Determine the (x, y) coordinate at the center of the cell enclosing the given text.  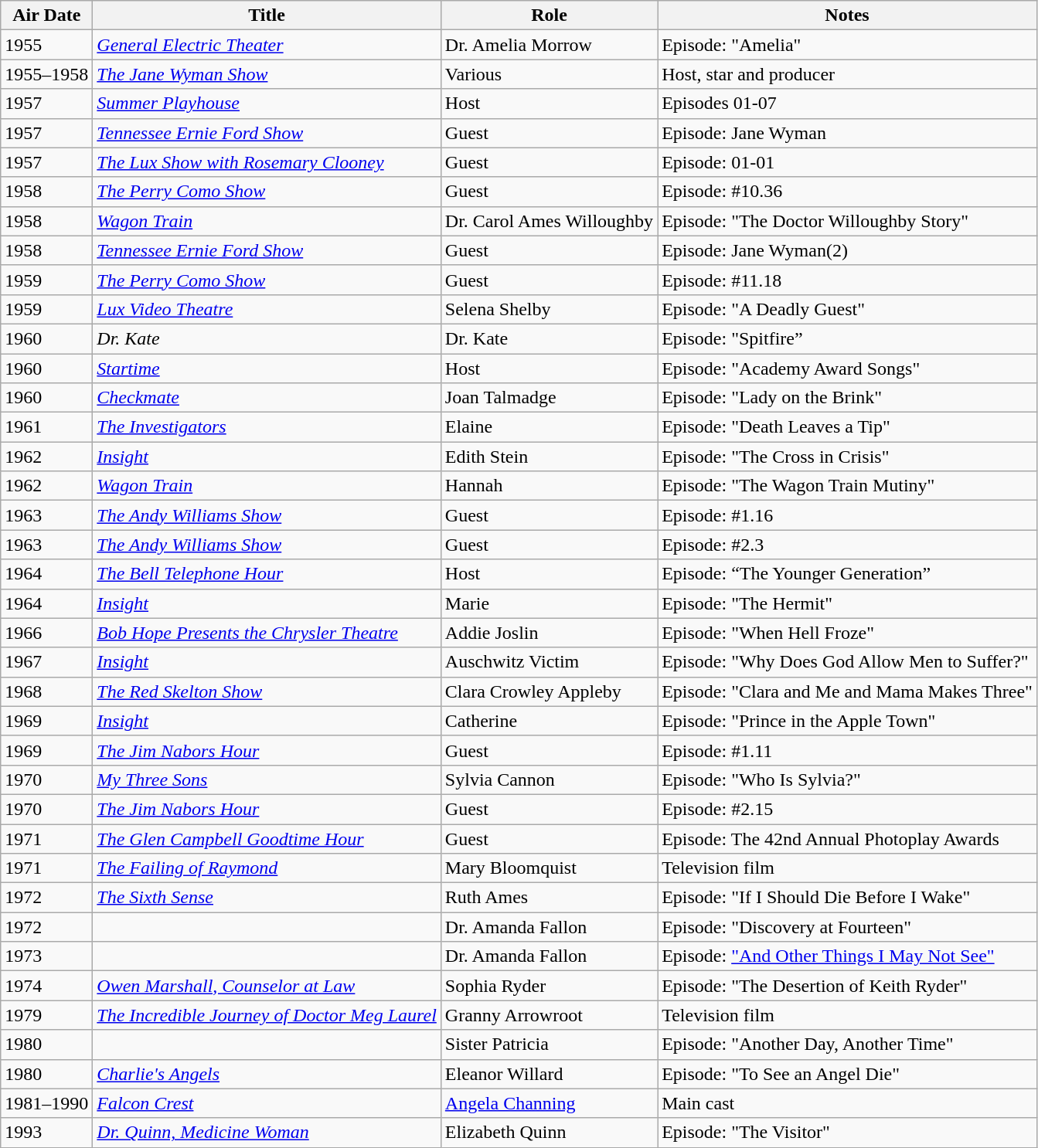
Lux Video Theatre (267, 309)
Sister Patricia (549, 1044)
Dr. Carol Ames Willoughby (549, 221)
Episode: "Who Is Sylvia?" (847, 779)
1955 (46, 45)
Auschwitz Victim (549, 662)
Episode: Jane Wyman (847, 133)
Episode: "Another Day, Another Time" (847, 1044)
Episode: "If I Should Die Before I Wake" (847, 898)
1973 (46, 956)
The Bell Telephone Hour (267, 574)
Episode: "To See an Angel Die" (847, 1074)
Episode: 01-01 (847, 162)
Episode: "Discovery at Fourteen" (847, 927)
Episode: #2.3 (847, 545)
The Jane Wyman Show (267, 74)
The Sixth Sense (267, 898)
Startime (267, 369)
Episode: "Why Does God Allow Men to Suffer?" (847, 662)
Elizabeth Quinn (549, 1133)
General Electric Theater (267, 45)
The Incredible Journey of Doctor Meg Laurel (267, 1015)
Role (549, 15)
1967 (46, 662)
Episode: "Clara and Me and Mama Makes Three" (847, 691)
The Failing of Raymond (267, 868)
Mary Bloomquist (549, 868)
Episode: #10.36 (847, 192)
Granny Arrowroot (549, 1015)
Dr. Quinn, Medicine Woman (267, 1133)
Episode: The 42nd Annual Photoplay Awards (847, 838)
Episode: "The Hermit" (847, 603)
Episode: "Academy Award Songs" (847, 369)
Episode: "The Cross in Crisis" (847, 457)
Various (549, 74)
Episode: "A Deadly Guest" (847, 309)
Episode: #11.18 (847, 280)
Charlie's Angels (267, 1074)
Episode: "The Visitor" (847, 1133)
Angela Channing (549, 1103)
Bob Hope Presents the Chrysler Theatre (267, 633)
Falcon Crest (267, 1103)
Dr. Amelia Morrow (549, 45)
Episode: "When Hell Froze" (847, 633)
Episode: #2.15 (847, 809)
Addie Joslin (549, 633)
Episode: "Lady on the Brink" (847, 398)
Episode: "The Wagon Train Mutiny" (847, 486)
Episodes 01-07 (847, 104)
Host, star and producer (847, 74)
1966 (46, 633)
The Red Skelton Show (267, 691)
Clara Crowley Appleby (549, 691)
The Investigators (267, 427)
1993 (46, 1133)
1961 (46, 427)
My Three Sons (267, 779)
Title (267, 15)
Edith Stein (549, 457)
The Lux Show with Rosemary Clooney (267, 162)
Catherine (549, 721)
Checkmate (267, 398)
Episode: "The Doctor Willoughby Story" (847, 221)
The Glen Campbell Goodtime Hour (267, 838)
Elaine (549, 427)
Episode: #1.16 (847, 515)
Summer Playhouse (267, 104)
Sophia Ryder (549, 986)
Joan Talmadge (549, 398)
Episode: Jane Wyman(2) (847, 250)
Episode: "The Desertion of Keith Ryder" (847, 986)
Selena Shelby (549, 309)
Episode: "Prince in the Apple Town" (847, 721)
1974 (46, 986)
Episode: "Spitfire” (847, 338)
Marie (549, 603)
Notes (847, 15)
Episode: "Death Leaves a Tip" (847, 427)
Air Date (46, 15)
Hannah (549, 486)
Ruth Ames (549, 898)
1955–1958 (46, 74)
Sylvia Cannon (549, 779)
1981–1990 (46, 1103)
Episode: “The Younger Generation” (847, 574)
1968 (46, 691)
Owen Marshall, Counselor at Law (267, 986)
Main cast (847, 1103)
Episode: "And Other Things I May Not See" (847, 956)
1979 (46, 1015)
Episode: #1.11 (847, 750)
Eleanor Willard (549, 1074)
Episode: "Amelia" (847, 45)
